Return [X, Y] of the center of cell containing provided text 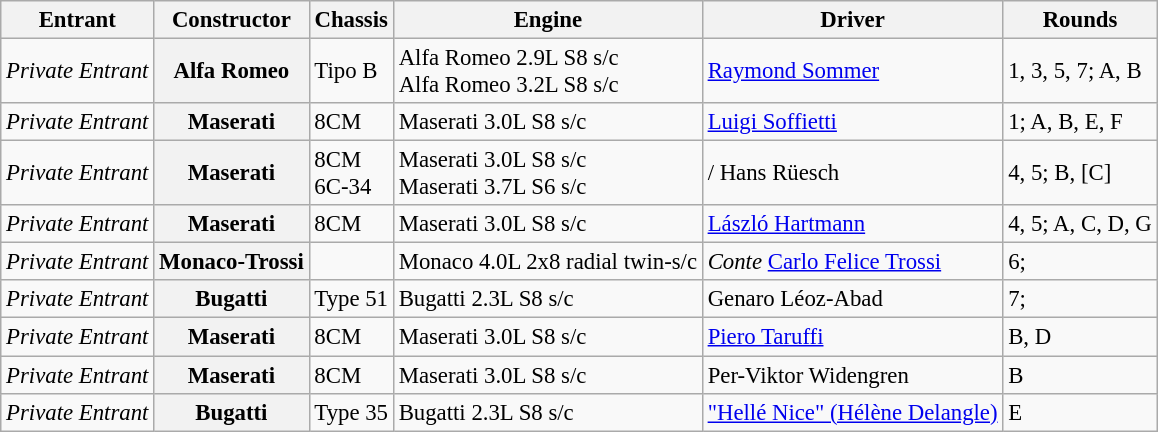
Piero Taruffi [852, 337]
Entrant [78, 20]
Luigi Soffietti [852, 122]
Engine [548, 20]
4, 5; A, C, D, G [1080, 224]
Rounds [1080, 20]
Raymond Sommer [852, 72]
Monaco-Trossi [232, 262]
Tipo B [351, 72]
Maserati 3.0L S8 s/c Maserati 3.7L S6 s/c [548, 174]
B [1080, 375]
László Hartmann [852, 224]
Conte Carlo Felice Trossi [852, 262]
Alfa Romeo [232, 72]
Type 51 [351, 299]
Per-Viktor Widengren [852, 375]
Monaco 4.0L 2x8 radial twin-s/c [548, 262]
E [1080, 412]
4, 5; B, [C] [1080, 174]
Genaro Léoz-Abad [852, 299]
Type 35 [351, 412]
Constructor [232, 20]
B, D [1080, 337]
Driver [852, 20]
Chassis [351, 20]
1; A, B, E, F [1080, 122]
7; [1080, 299]
/ Hans Rüesch [852, 174]
8CM6C-34 [351, 174]
1, 3, 5, 7; A, B [1080, 72]
6; [1080, 262]
Alfa Romeo 2.9L S8 s/c Alfa Romeo 3.2L S8 s/c [548, 72]
"Hellé Nice" (Hélène Delangle) [852, 412]
